Capture the cell that displays the provided text and extract its (X, Y) central coordinate. 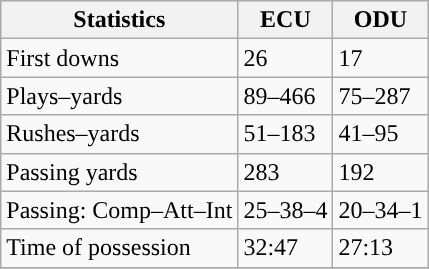
17 (380, 58)
20–34–1 (380, 210)
283 (286, 172)
32:47 (286, 248)
ECU (286, 20)
Passing yards (120, 172)
Rushes–yards (120, 134)
75–287 (380, 96)
Time of possession (120, 248)
ODU (380, 20)
51–183 (286, 134)
Passing: Comp–Att–Int (120, 210)
27:13 (380, 248)
Plays–yards (120, 96)
89–466 (286, 96)
First downs (120, 58)
41–95 (380, 134)
Statistics (120, 20)
25–38–4 (286, 210)
192 (380, 172)
26 (286, 58)
